Output the [x, y] coordinate of the center of the cell containing the given text.  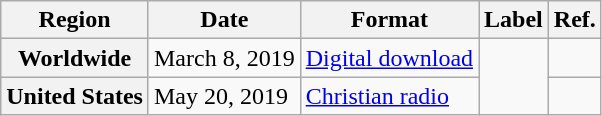
Christian radio [389, 96]
Region [75, 20]
March 8, 2019 [224, 58]
Format [389, 20]
May 20, 2019 [224, 96]
Worldwide [75, 58]
Label [514, 20]
Ref. [574, 20]
Digital download [389, 58]
United States [75, 96]
Date [224, 20]
